Locate the cell with the specified text and output its [X, Y] center coordinate. 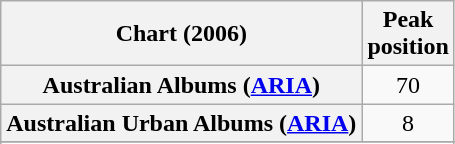
Australian Urban Albums (ARIA) [182, 123]
8 [408, 123]
70 [408, 85]
Australian Albums (ARIA) [182, 85]
Peakposition [408, 34]
Chart (2006) [182, 34]
